Return (x, y) of the center of cell containing provided text 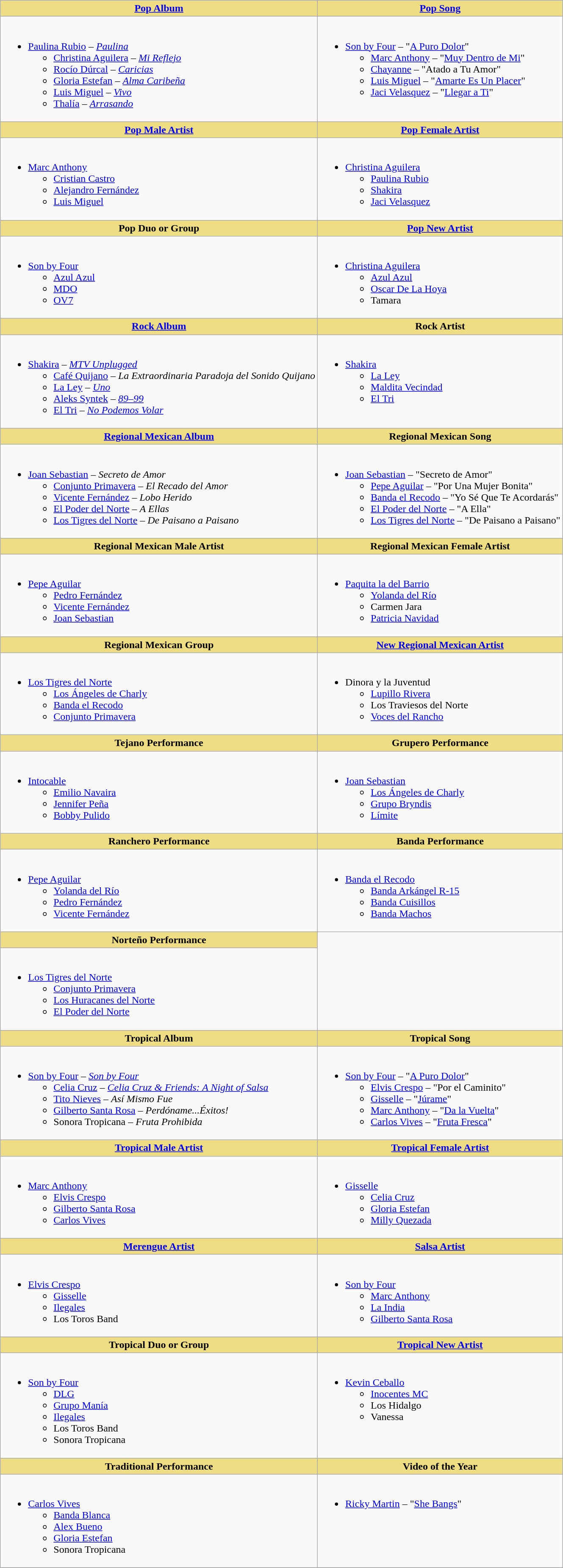
Pop Male Artist (159, 130)
Pop Album (159, 8)
Norteño Performance (159, 940)
Salsa Artist (441, 1246)
Regional Mexican Male Artist (159, 546)
Tropical Song (441, 1038)
Tropical Female Artist (441, 1148)
Joan SebastianLos Ángeles de CharlyGrupo BryndisLímite (441, 792)
Los Tigres del NorteLos Ángeles de CharlyBanda el RecodoConjunto Primavera (159, 694)
Pop New Artist (441, 228)
Son by FourMarc AnthonyLa IndiaGilberto Santa Rosa (441, 1295)
Tropical Male Artist (159, 1148)
Grupero Performance (441, 743)
Rock Album (159, 326)
ShakiraLa LeyMaldita VecindadEl Tri (441, 382)
Carlos VivesBanda BlancaAlex BuenoGloria EstefanSonora Tropicana (159, 1521)
Ranchero Performance (159, 841)
Merengue Artist (159, 1246)
Pop Duo or Group (159, 228)
Regional Mexican Album (159, 436)
New Regional Mexican Artist (441, 645)
Banda Performance (441, 841)
Rock Artist (441, 326)
IntocableEmilio NavairaJennifer PeñaBobby Pulido (159, 792)
Tropical New Artist (441, 1345)
Paquita la del BarrioYolanda del RíoCarmen JaraPatricia Navidad (441, 595)
Shakira – MTV UnpluggedCafé Quijano – La Extraordinaria Paradoja del Sonido QuijanoLa Ley – UnoAleks Syntek – 89–99El Tri – No Podemos Volar (159, 382)
Dinora y la JuventudLupillo RiveraLos Traviesos del NorteVoces del Rancho (441, 694)
Regional Mexican Song (441, 436)
Son by FourDLGGrupo ManíaIlegalesLos Toros BandSonora Tropicana (159, 1405)
Son by Four – "A Puro Dolor"Elvis Crespo – "Por el Caminito"Gisselle – "Júrame"Marc Anthony – "Da la Vuelta"Carlos Vives – "Fruta Fresca" (441, 1093)
Pepe AguilarPedro FernándezVicente FernándezJoan Sebastian (159, 595)
GisselleCelia CruzGloria EstefanMilly Quezada (441, 1197)
Tejano Performance (159, 743)
Pop Song (441, 8)
Regional Mexican Female Artist (441, 546)
Elvis CrespoGisselleIlegalesLos Toros Band (159, 1295)
Pop Female Artist (441, 130)
Son by FourAzul AzulMDOOV7 (159, 277)
Los Tigres del NorteConjunto PrimaveraLos Huracanes del NorteEl Poder del Norte (159, 989)
Traditional Performance (159, 1466)
Tropical Duo or Group (159, 1345)
Paulina Rubio – PaulinaChristina Aguilera – Mi ReflejoRocío Dúrcal – CariciasGloria Estefan – Alma CaribeñaLuis Miguel – VivoThalía – Arrasando (159, 69)
Christina AguileraPaulina RubioShakiraJaci Velasquez (441, 179)
Christina AguileraAzul AzulOscar De La HoyaTamara (441, 277)
Regional Mexican Group (159, 645)
Ricky Martin – "She Bangs" (441, 1521)
Video of the Year (441, 1466)
Pepe AguilarYolanda del RíoPedro FernándezVicente Fernández (159, 891)
Kevin CeballoInocentes MCLos HidalgoVanessa (441, 1405)
Banda el RecodoBanda Arkángel R-15Banda CuisillosBanda Machos (441, 891)
Marc AnthonyElvis CrespoGilberto Santa RosaCarlos Vives (159, 1197)
Marc AnthonyCristian CastroAlejandro FernándezLuis Miguel (159, 179)
Tropical Album (159, 1038)
